Provide the (x, y) coordinate of the cell's center where the given text is located.  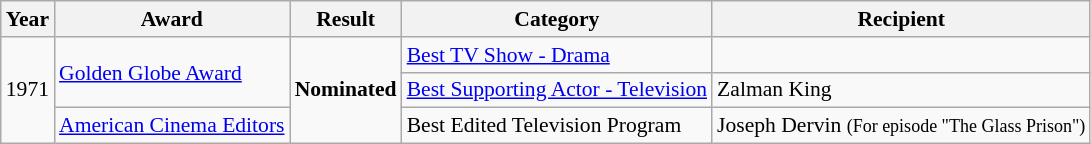
Best Edited Television Program (557, 126)
Joseph Dervin (For episode "The Glass Prison") (901, 126)
1971 (28, 90)
Best TV Show - Drama (557, 55)
American Cinema Editors (172, 126)
Best Supporting Actor - Television (557, 90)
Golden Globe Award (172, 72)
Result (346, 19)
Category (557, 19)
Nominated (346, 90)
Year (28, 19)
Award (172, 19)
Zalman King (901, 90)
Recipient (901, 19)
